Pinpoint the cell where the given text exists, returning its (x, y) midpoint coordinate. 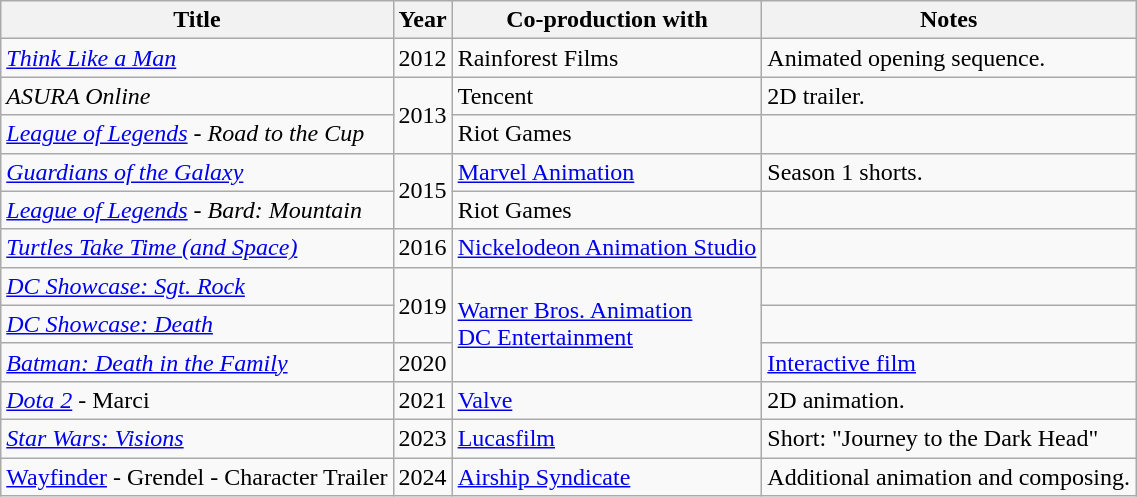
Think Like a Man (197, 58)
Interactive film (949, 362)
Dota 2 - Marci (197, 400)
Batman: Death in the Family (197, 362)
2019 (422, 305)
Season 1 shorts. (949, 172)
Turtles Take Time (and Space) (197, 248)
ASURA Online (197, 96)
Guardians of the Galaxy (197, 172)
Valve (607, 400)
2016 (422, 248)
League of Legends - Bard: Mountain (197, 210)
2D trailer. (949, 96)
2012 (422, 58)
Warner Bros. AnimationDC Entertainment (607, 324)
2013 (422, 115)
Title (197, 20)
2023 (422, 438)
2021 (422, 400)
2D animation. (949, 400)
2015 (422, 191)
Marvel Animation (607, 172)
Year (422, 20)
Animated opening sequence. (949, 58)
Additional animation and composing. (949, 477)
Co-production with (607, 20)
Nickelodeon Animation Studio (607, 248)
Notes (949, 20)
2024 (422, 477)
DC Showcase: Death (197, 324)
League of Legends - Road to the Cup (197, 134)
Short: "Journey to the Dark Head" (949, 438)
2020 (422, 362)
Wayfinder - Grendel - Character Trailer (197, 477)
Lucasfilm (607, 438)
Rainforest Films (607, 58)
DC Showcase: Sgt. Rock (197, 286)
Star Wars: Visions (197, 438)
Airship Syndicate (607, 477)
Tencent (607, 96)
